Scan for the cell matching the given text and deliver its [X, Y] coordinate at center. 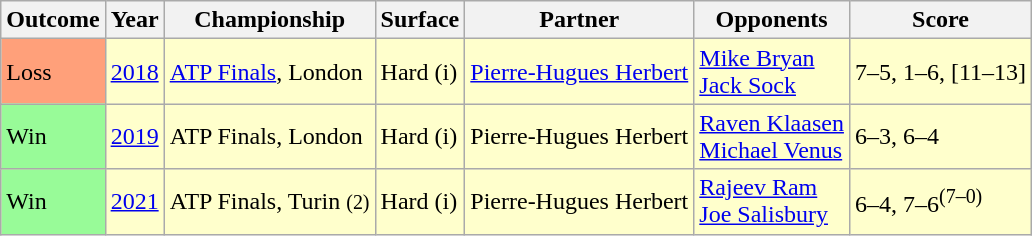
Surface [420, 20]
Mike Bryan Jack Sock [772, 72]
Raven Klaasen Michael Venus [772, 136]
Year [134, 20]
Rajeev Ram Joe Salisbury [772, 202]
2018 [134, 72]
2021 [134, 202]
Loss [53, 72]
Outcome [53, 20]
2019 [134, 136]
Championship [270, 20]
Score [940, 20]
7–5, 1–6, [11–13] [940, 72]
ATP Finals, Turin (2) [270, 202]
Partner [580, 20]
Opponents [772, 20]
6–3, 6–4 [940, 136]
6–4, 7–6(7–0) [940, 202]
